For the text-containing cell, return its midpoint in [x, y] coordinate format. 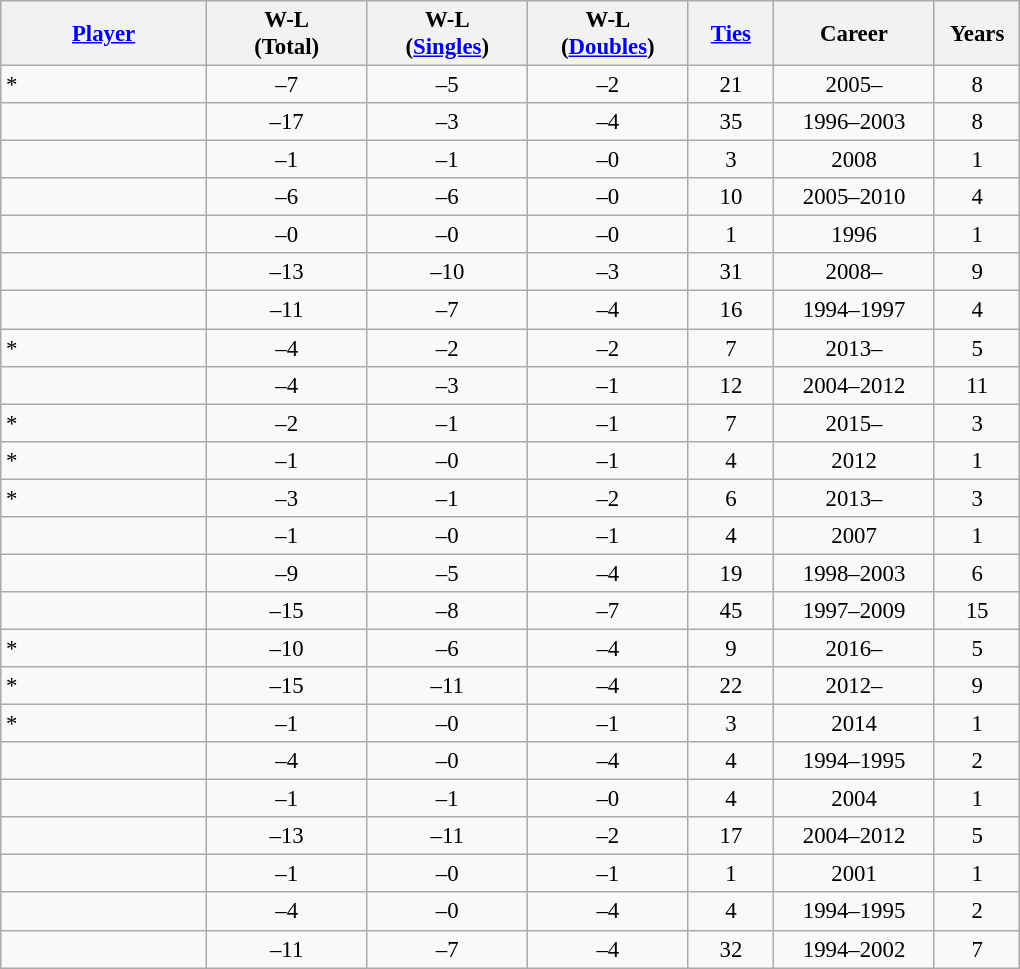
2012– [854, 686]
16 [731, 310]
Player [104, 34]
32 [731, 949]
22 [731, 686]
1996–2003 [854, 122]
2016– [854, 648]
2008– [854, 273]
1997–2009 [854, 611]
17 [731, 836]
Career [854, 34]
45 [731, 611]
–9 [286, 573]
W-L(Doubles) [608, 34]
W-L(Singles) [448, 34]
11 [977, 385]
12 [731, 385]
21 [731, 85]
–17 [286, 122]
1998–2003 [854, 573]
2012 [854, 460]
Years [977, 34]
W-L(Total) [286, 34]
2007 [854, 536]
2001 [854, 874]
Ties [731, 34]
1996 [854, 235]
2008 [854, 160]
1994–2002 [854, 949]
2015– [854, 423]
–8 [448, 611]
10 [731, 197]
2005– [854, 85]
35 [731, 122]
2014 [854, 724]
2005–2010 [854, 197]
2004 [854, 799]
19 [731, 573]
15 [977, 611]
1994–1997 [854, 310]
31 [731, 273]
